Identify which cell holds the provided text, then report its (x, y) central coordinate. 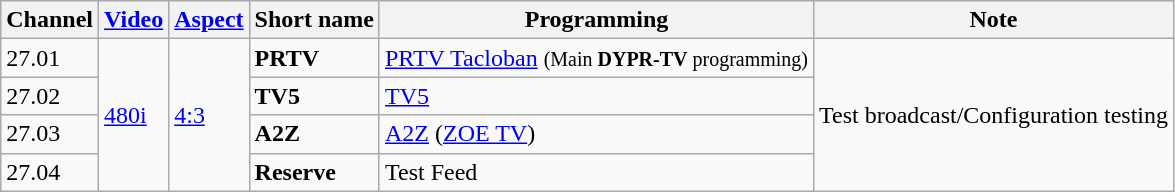
PRTV (314, 58)
4:3 (209, 115)
27.02 (50, 96)
Test broadcast/Configuration testing (994, 115)
Short name (314, 20)
Note (994, 20)
Reserve (314, 172)
Channel (50, 20)
27.01 (50, 58)
A2Z (ZOE TV) (596, 134)
Video (134, 20)
Test Feed (596, 172)
27.04 (50, 172)
A2Z (314, 134)
Aspect (209, 20)
PRTV Tacloban (Main DYPR-TV programming) (596, 58)
480i (134, 115)
27.03 (50, 134)
Programming (596, 20)
